Detect which cell encompasses the target text, then output its [X, Y] center coordinate. 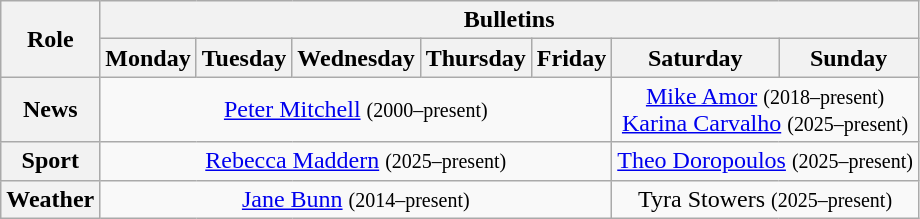
Saturday [696, 58]
Bulletins [510, 20]
Tyra Stowers (2025–present) [766, 199]
Jane Bunn (2014–present) [356, 199]
Wednesday [356, 58]
Sunday [849, 58]
Sport [50, 161]
Mike Amor (2018–present)Karina Carvalho (2025–present) [766, 110]
Theo Doropoulos (2025–present) [766, 161]
News [50, 110]
Thursday [476, 58]
Weather [50, 199]
Friday [571, 58]
Monday [148, 58]
Tuesday [244, 58]
Peter Mitchell (2000–present) [356, 110]
Rebecca Maddern (2025–present) [356, 161]
Role [50, 39]
